Search for the cell housing the specified text and yield its [X, Y] center coordinate. 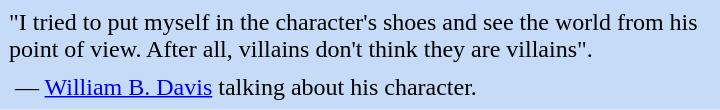
"I tried to put myself in the character's shoes and see the world from his point of view. After all, villains don't think they are villains". [360, 36]
— William B. Davis talking about his character. [360, 87]
